Pinpoint the cell where the given text exists, returning its (x, y) midpoint coordinate. 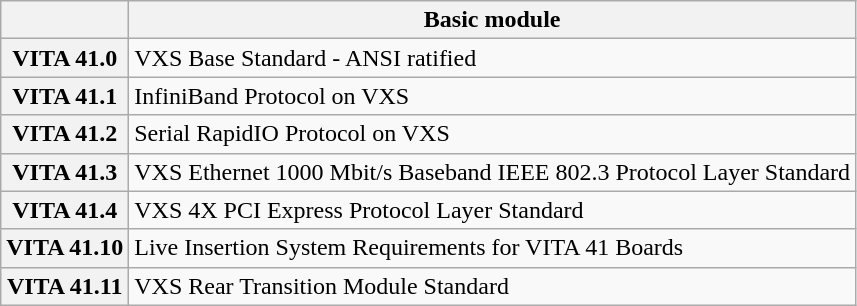
Live Insertion System Requirements for VITA 41 Boards (492, 248)
Basic module (492, 20)
VITA 41.1 (65, 96)
VITA 41.10 (65, 248)
VXS Rear Transition Module Standard (492, 286)
VXS Ethernet 1000 Mbit/s Baseband IEEE 802.3 Protocol Layer Standard (492, 172)
Serial RapidIO Protocol on VXS (492, 134)
VITA 41.4 (65, 210)
VXS 4X PCI Express Protocol Layer Standard (492, 210)
VITA 41.11 (65, 286)
VITA 41.3 (65, 172)
InfiniBand Protocol on VXS (492, 96)
VXS Base Standard - ANSI ratified (492, 58)
VITA 41.0 (65, 58)
VITA 41.2 (65, 134)
